Extract the (X, Y) coordinate from the center of the cell holding the provided text.  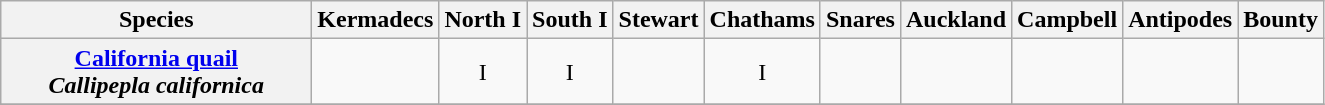
California quailCallipepla californica (156, 72)
Antipodes (1180, 20)
Species (156, 20)
Stewart (658, 20)
Kermadecs (376, 20)
North I (483, 20)
Chathams (762, 20)
Snares (860, 20)
South I (570, 20)
Auckland (956, 20)
Bounty (1281, 20)
Campbell (1068, 20)
